Locate the cell with the specified text and output its [x, y] center coordinate. 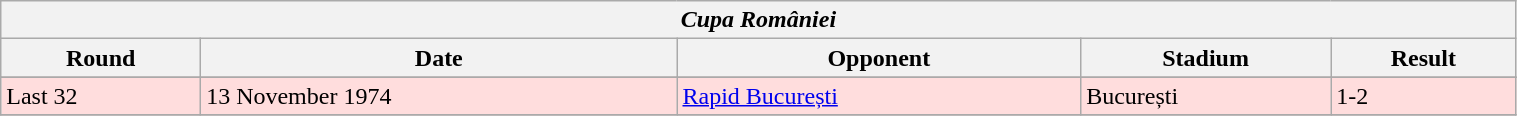
București [1206, 96]
Cupa României [758, 20]
Opponent [879, 58]
13 November 1974 [439, 96]
Last 32 [101, 96]
Result [1424, 58]
Date [439, 58]
Round [101, 58]
1-2 [1424, 96]
Rapid București [879, 96]
Stadium [1206, 58]
